For the text-containing cell, return its midpoint in [x, y] coordinate format. 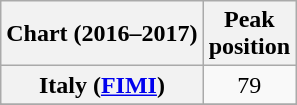
Italy (FIMI) [102, 85]
79 [249, 85]
Chart (2016–2017) [102, 34]
Peakposition [249, 34]
